Detect which cell encompasses the target text, then output its (X, Y) center coordinate. 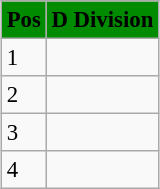
Pos (24, 20)
4 (24, 170)
2 (24, 95)
D Division (102, 20)
1 (24, 57)
3 (24, 133)
